Scan for the cell matching the given text and deliver its [x, y] coordinate at center. 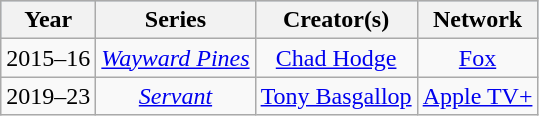
2015–16 [48, 58]
Wayward Pines [176, 58]
2019–23 [48, 96]
Chad Hodge [336, 58]
Servant [176, 96]
Tony Basgallop [336, 96]
Network [478, 20]
Apple TV+ [478, 96]
Year [48, 20]
Series [176, 20]
Creator(s) [336, 20]
Fox [478, 58]
